Extract the (X, Y) coordinate from the center of the cell holding the provided text.  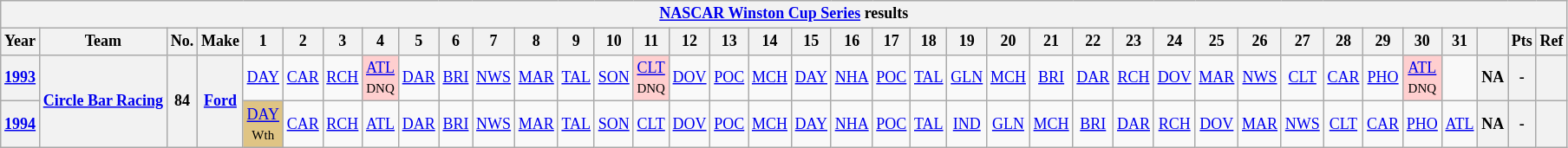
20 (1009, 42)
12 (689, 42)
NASCAR Winston Cup Series results (784, 14)
17 (892, 42)
23 (1134, 42)
16 (852, 42)
27 (1303, 42)
84 (182, 100)
Make (220, 42)
3 (343, 42)
5 (418, 42)
6 (456, 42)
4 (381, 42)
25 (1217, 42)
Pts (1523, 42)
Ford (220, 100)
1994 (21, 125)
28 (1343, 42)
9 (576, 42)
7 (494, 42)
24 (1174, 42)
IND (967, 125)
22 (1093, 42)
18 (929, 42)
10 (614, 42)
1 (263, 42)
Year (21, 42)
2 (303, 42)
11 (650, 42)
14 (770, 42)
29 (1383, 42)
13 (729, 42)
Circle Bar Racing (102, 100)
19 (967, 42)
DAYWth (263, 125)
Ref (1552, 42)
Team (102, 42)
1993 (21, 78)
8 (536, 42)
30 (1422, 42)
15 (811, 42)
No. (182, 42)
31 (1460, 42)
21 (1051, 42)
CLTDNQ (650, 78)
26 (1260, 42)
